Search for the cell housing the specified text and yield its [X, Y] center coordinate. 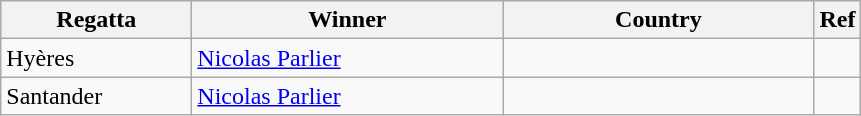
Country [658, 20]
Ref [838, 20]
Hyères [96, 58]
Santander [96, 96]
Winner [348, 20]
Regatta [96, 20]
